Find where the given text appears and provide that cell's center as (X, Y) coordinate. 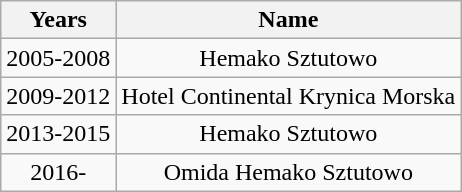
Omida Hemako Sztutowo (288, 172)
2009-2012 (58, 96)
2005-2008 (58, 58)
Hotel Continental Krynica Morska (288, 96)
2013-2015 (58, 134)
2016- (58, 172)
Years (58, 20)
Name (288, 20)
